Pinpoint the cell where the given text exists, returning its (X, Y) midpoint coordinate. 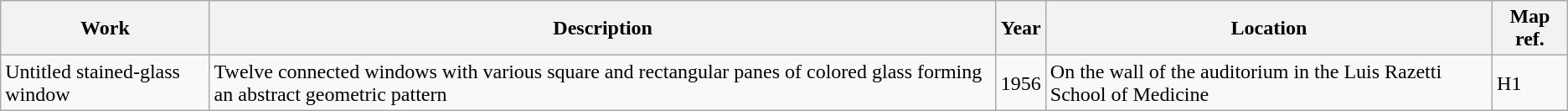
Twelve connected windows with various square and rectangular panes of colored glass forming an abstract geometric pattern (603, 82)
Location (1268, 29)
Work (106, 29)
On the wall of the auditorium in the Luis Razetti School of Medicine (1268, 82)
1956 (1020, 82)
Map ref. (1530, 29)
Description (603, 29)
Untitled stained-glass window (106, 82)
H1 (1530, 82)
Year (1020, 29)
